Scan for the cell matching the given text and deliver its (X, Y) coordinate at center. 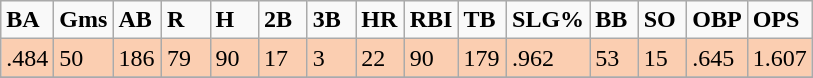
79 (186, 58)
HR (380, 20)
17 (284, 58)
BA (28, 20)
SO (662, 20)
RBI (431, 20)
Gms (84, 20)
53 (614, 58)
3 (332, 58)
2B (284, 20)
.962 (548, 58)
R (186, 20)
OPS (780, 20)
1.607 (780, 58)
BB (614, 20)
.484 (28, 58)
15 (662, 58)
22 (380, 58)
186 (138, 58)
SLG% (548, 20)
.645 (717, 58)
179 (482, 58)
OBP (717, 20)
AB (138, 20)
3B (332, 20)
50 (84, 58)
H (234, 20)
TB (482, 20)
